Output the [x, y] coordinate of the center of the cell containing the given text.  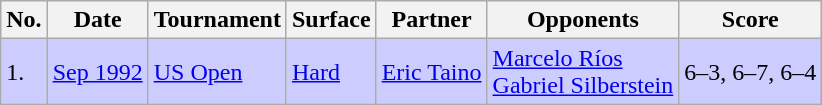
Hard [331, 72]
Opponents [583, 20]
1. [24, 72]
Score [750, 20]
No. [24, 20]
Partner [432, 20]
Sep 1992 [98, 72]
6–3, 6–7, 6–4 [750, 72]
Tournament [217, 20]
Eric Taino [432, 72]
Date [98, 20]
US Open [217, 72]
Surface [331, 20]
Marcelo Ríos Gabriel Silberstein [583, 72]
